Pinpoint the cell where the given text exists, returning its (X, Y) midpoint coordinate. 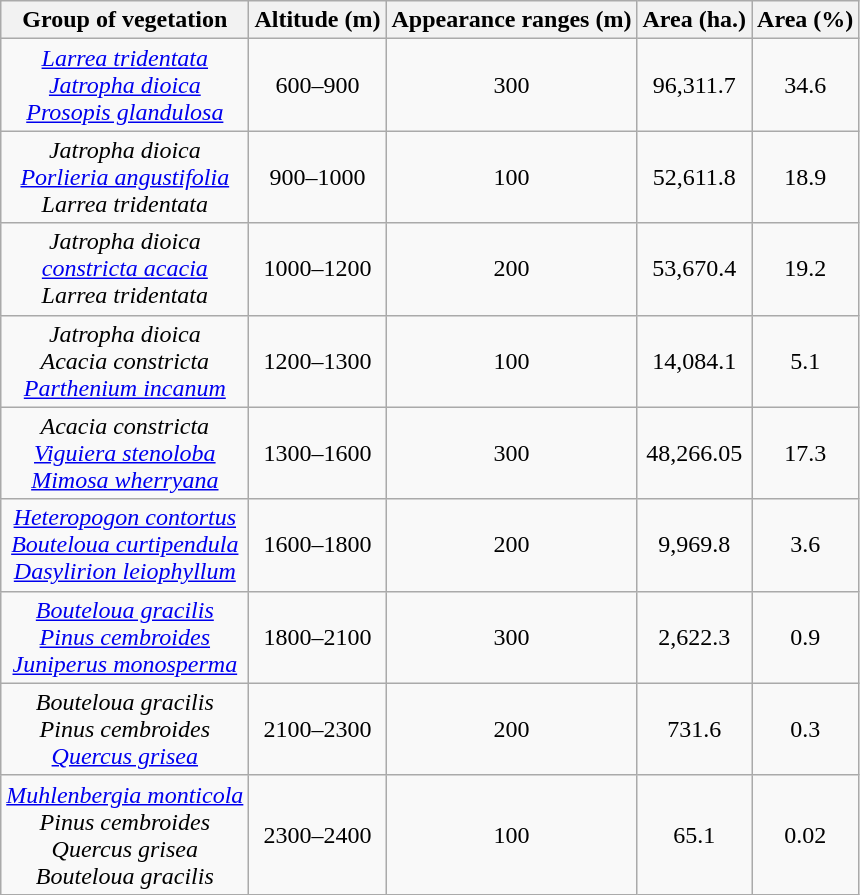
0.9 (806, 637)
Jatropha dioicaPorlieria angustifoliaLarrea tridentata (125, 177)
96,311.7 (694, 85)
900–1000 (318, 177)
2100–2300 (318, 729)
14,084.1 (694, 361)
17.3 (806, 453)
19.2 (806, 269)
1200–1300 (318, 361)
34.6 (806, 85)
18.9 (806, 177)
53,670.4 (694, 269)
Acacia constrictaViguiera stenolobaMimosa wherryana (125, 453)
1000–1200 (318, 269)
Bouteloua gracilisPinus cembroidesJuniperus monosperma (125, 637)
3.6 (806, 545)
52,611.8 (694, 177)
1600–1800 (318, 545)
Area (%) (806, 20)
731.6 (694, 729)
1800–2100 (318, 637)
Group of vegetation (125, 20)
9,969.8 (694, 545)
Larrea tridentataJatropha dioicaProsopis glandulosa (125, 85)
1300–1600 (318, 453)
48,266.05 (694, 453)
Altitude (m) (318, 20)
Heteropogon contortusBouteloua curtipendulaDasylirion leiophyllum (125, 545)
5.1 (806, 361)
Jatropha dioicaconstricta acaciaLarrea tridentata (125, 269)
Area (ha.) (694, 20)
0.02 (806, 834)
Jatropha dioicaAcacia constrictaParthenium incanum (125, 361)
0.3 (806, 729)
Bouteloua gracilisPinus cembroidesQuercus grisea (125, 729)
2,622.3 (694, 637)
600–900 (318, 85)
2300–2400 (318, 834)
65.1 (694, 834)
Appearance ranges (m) (512, 20)
Muhlenbergia monticolaPinus cembroidesQuercus griseaBouteloua gracilis (125, 834)
